Search for the cell housing the specified text and yield its [x, y] center coordinate. 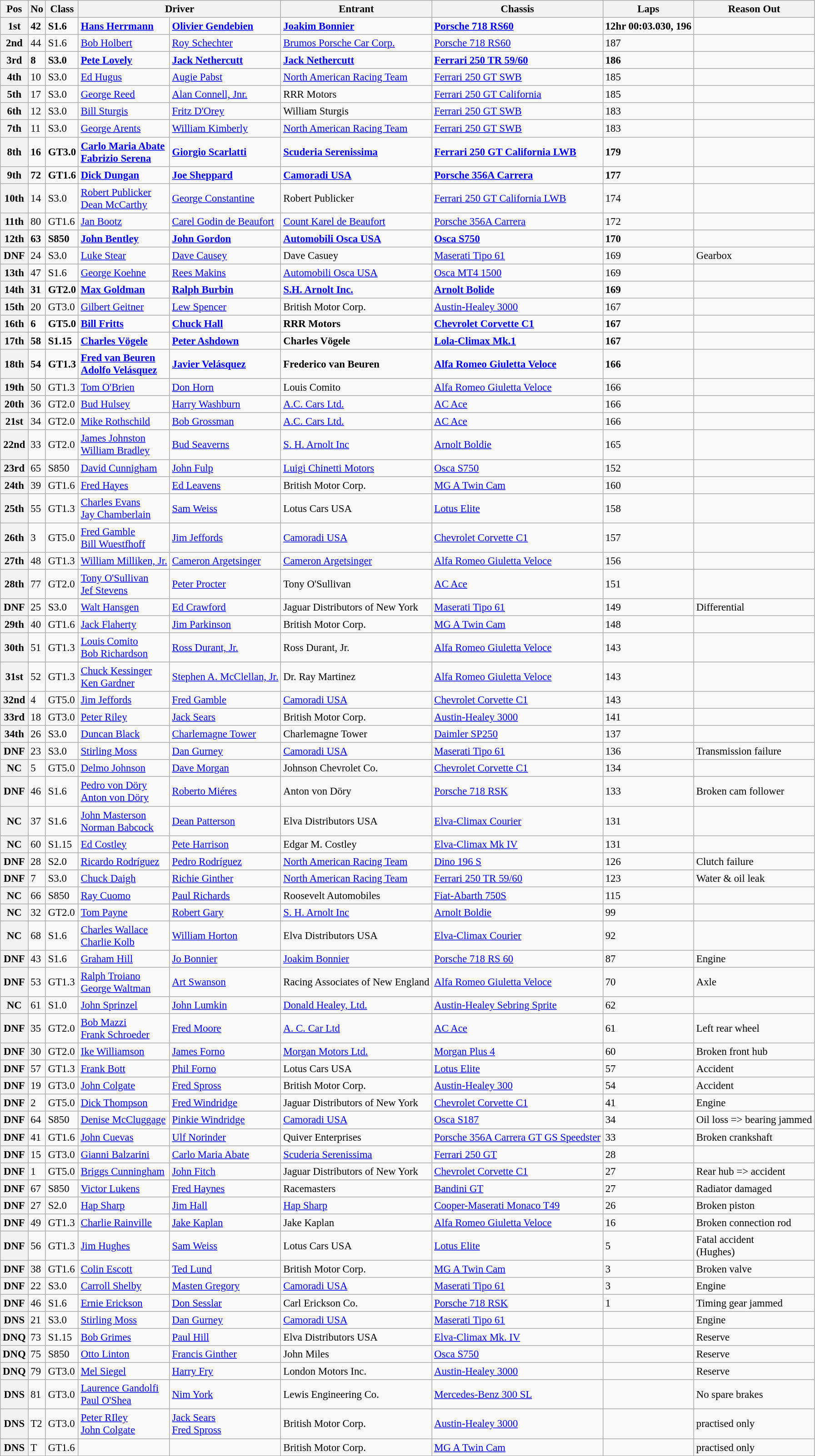
50 [37, 388]
19 [37, 1086]
Carel Godin de Beaufort [225, 221]
Robert Publicker Dean McCarthy [124, 198]
40 [37, 624]
Graham Hill [124, 959]
Peter Ashdown [225, 341]
3rd [15, 60]
Chuck Hall [225, 324]
Pete Harrison [225, 844]
Entrant [356, 9]
Broken valve [754, 1269]
Austin-Healey Sebring Sprite [517, 1005]
Fatal accident(Hughes) [754, 1246]
Broken front hub [754, 1052]
11 [37, 129]
Radiator damaged [754, 1188]
19th [15, 388]
James Forno [225, 1052]
Jo Bonnier [225, 959]
Morgan Motors Ltd. [356, 1052]
Porsche 356A Carrera GT GS Speedster [517, 1137]
Chassis [517, 9]
Johnson Chevrolet Co. [356, 768]
Bill Sturgis [124, 111]
William Horton [225, 936]
Roy Schechter [225, 43]
Broken piston [754, 1206]
6 [37, 324]
Paul Richards [225, 895]
14th [15, 290]
Luke Stear [124, 256]
Ferrari 250 GT California [517, 94]
123 [648, 878]
Masten Gregory [225, 1286]
Dick Thompson [124, 1103]
92 [648, 936]
20th [15, 404]
47 [37, 273]
2nd [15, 43]
Jim Hall [225, 1206]
Bud Seaverns [225, 445]
48 [37, 561]
Fred Hayes [124, 485]
Roberto Miéres [225, 791]
160 [648, 485]
141 [648, 717]
Bud Hulsey [124, 404]
Roosevelt Automobiles [356, 895]
Broken connection rod [754, 1222]
Elva-Climax Mk IV [517, 844]
17th [15, 341]
Don Horn [225, 388]
No [37, 9]
Carlo Maria Abate Fabrizio Serena [124, 152]
John Miles [356, 1354]
Ed Leavens [225, 485]
Ralph Troiano George Waltman [124, 982]
Tom Payne [124, 913]
21st [15, 422]
Bob Grossman [225, 422]
37 [37, 821]
55 [37, 508]
137 [648, 734]
Luigi Chinetti Motors [356, 468]
Ricardo Rodríguez [124, 861]
7 [37, 878]
170 [648, 239]
Driver [180, 9]
12 [37, 111]
Walt Hansgen [124, 607]
Lewis Engineering Co. [356, 1395]
26th [15, 538]
Fred Windridge [225, 1103]
49 [37, 1222]
S1.0 [62, 1005]
Frank Bott [124, 1069]
6th [15, 111]
25th [15, 508]
George Constantine [225, 198]
148 [648, 624]
Fiat-Abarth 750S [517, 895]
Javier Velásquez [225, 364]
Jim Hughes [124, 1246]
Fred Gamble [225, 700]
Ed Costley [124, 844]
William Kimberly [225, 129]
T2 [37, 1424]
52 [37, 677]
Phil Forno [225, 1069]
53 [37, 982]
151 [648, 584]
Carroll Shelby [124, 1286]
Paul Hill [225, 1337]
Ted Lund [225, 1269]
Dino 196 S [517, 861]
Ike Williamson [124, 1052]
Fred Spross [225, 1086]
Gianni Balzarini [124, 1154]
75 [37, 1354]
18 [37, 717]
Jack Sears [225, 717]
29th [15, 624]
Lew Spencer [225, 307]
Chuck Daigh [124, 878]
Fred Moore [225, 1029]
79 [37, 1372]
Fred van Beuren Adolfo Velásquez [124, 364]
Osca MT4 1500 [517, 273]
22nd [15, 445]
165 [648, 445]
51 [37, 648]
17 [37, 94]
63 [37, 239]
1st [15, 26]
62 [648, 1005]
Axle [754, 982]
London Motors Inc. [356, 1372]
S.H. Arnolt Inc. [356, 290]
Racing Associates of New England [356, 982]
115 [648, 895]
4 [37, 700]
Victor Lukens [124, 1188]
Olivier Gendebien [225, 26]
23rd [15, 468]
Lola-Climax Mk.1 [517, 341]
Otto Linton [124, 1354]
Daimler SP250 [517, 734]
Edgar M. Costley [356, 844]
31 [37, 290]
Briggs Cunningham [124, 1171]
4th [15, 77]
Oil loss => bearing jammed [754, 1120]
Bob Mazzi Frank Schroeder [124, 1029]
133 [648, 791]
Fred Gamble Bill Wuestfhoff [124, 538]
Ernie Erickson [124, 1303]
152 [648, 468]
Pedro Rodríguez [225, 861]
Dave Morgan [225, 768]
John Masterson Norman Babcock [124, 821]
Harry Washburn [225, 404]
John Cuevas [124, 1137]
Ulf Norinder [225, 1137]
44 [37, 43]
A. C. Car Ltd [356, 1029]
67 [37, 1188]
30 [37, 1052]
Bill Fritts [124, 324]
George Koehne [124, 273]
Clutch failure [754, 861]
Stephen A. McClellan, Jr. [225, 677]
Jack Flaherty [124, 624]
5th [15, 94]
99 [648, 913]
Art Swanson [225, 982]
7th [15, 129]
Anton von Döry [356, 791]
136 [648, 751]
Jan Bootz [124, 221]
Francis Ginther [225, 1354]
Laps [648, 9]
177 [648, 175]
27th [15, 561]
James Johnston William Bradley [124, 445]
35 [37, 1029]
Arnolt Bolide [517, 290]
Pete Lovely [124, 60]
Austin-Healey 300 [517, 1086]
10 [37, 77]
158 [648, 508]
Don Sesslar [225, 1303]
42 [37, 26]
73 [37, 1337]
Tony O'Sullivan [356, 584]
77 [37, 584]
Charles Wallace Charlie Kolb [124, 936]
14 [37, 198]
Hans Herrmann [124, 26]
187 [648, 43]
Ed Crawford [225, 607]
Broken crankshaft [754, 1137]
Cooper-Maserati Monaco T49 [517, 1206]
12hr 00:03.030, 196 [648, 26]
22 [37, 1286]
Osca S187 [517, 1120]
157 [648, 538]
Robert Publicker [356, 198]
13th [15, 273]
Bandini GT [517, 1188]
Morgan Plus 4 [517, 1052]
25 [37, 607]
87 [648, 959]
16th [15, 324]
Frederico van Beuren [356, 364]
174 [648, 198]
Fred Haynes [225, 1188]
Timing gear jammed [754, 1303]
39 [37, 485]
Ralph Burbin [225, 290]
T [37, 1447]
John Fulp [225, 468]
Colin Escott [124, 1269]
Delmo Johnson [124, 768]
Tony O'Sullivan Jef Stevens [124, 584]
John Lumkin [225, 1005]
Ed Hugus [124, 77]
Broken cam follower [754, 791]
34th [15, 734]
12th [15, 239]
18th [15, 364]
Brumos Porsche Car Corp. [356, 43]
21 [37, 1320]
William Sturgis [356, 111]
Gilbert Geitner [124, 307]
Bob Grimes [124, 1337]
31st [15, 677]
Dave Causey [225, 256]
179 [648, 152]
68 [37, 936]
11th [15, 221]
Gearbox [754, 256]
Giorgio Scarlatti [225, 152]
24 [37, 256]
Jim Parkinson [225, 624]
65 [37, 468]
Water & oil leak [754, 878]
Augie Pabst [225, 77]
Porsche 718 RS 60 [517, 959]
38 [37, 1269]
Bob Holbert [124, 43]
28th [15, 584]
Chuck Kessinger Ken Gardner [124, 677]
Mike Rothschild [124, 422]
Peter RIley John Colgate [124, 1424]
Dean Patterson [225, 821]
Dr. Ray Martinez [356, 677]
156 [648, 561]
Quiver Enterprises [356, 1137]
64 [37, 1120]
23 [37, 751]
George Arents [124, 129]
Ferrari 250 GT [517, 1154]
Fritz D'Orey [225, 111]
149 [648, 607]
Differential [754, 607]
24th [15, 485]
Carl Erickson Co. [356, 1303]
Pinkie Windridge [225, 1120]
John Sprinzel [124, 1005]
Nim York [225, 1395]
David Cunnigham [124, 468]
8 [37, 60]
Transmission failure [754, 751]
80 [37, 221]
No spare brakes [754, 1395]
Harry Fry [225, 1372]
Alan Connell, Jnr. [225, 94]
172 [648, 221]
Pedro von Döry Anton von Döry [124, 791]
George Reed [124, 94]
Tom O'Brien [124, 388]
Denise McCluggage [124, 1120]
134 [648, 768]
9th [15, 175]
Rees Makins [225, 273]
Laurence Gandolfi Paul O'Shea [124, 1395]
Robert Gary [225, 913]
43 [37, 959]
72 [37, 175]
30th [15, 648]
John Gordon [225, 239]
10th [15, 198]
Carlo Maria Abate [225, 1154]
John Colgate [124, 1086]
33rd [15, 717]
Mercedes-Benz 300 SL [517, 1395]
Charles Evans Jay Chamberlain [124, 508]
Louis Comito Bob Richardson [124, 648]
58 [37, 341]
2 [37, 1103]
8th [15, 152]
John Bentley [124, 239]
Jack Sears Fred Spross [225, 1424]
Max Goldman [124, 290]
66 [37, 895]
Racemasters [356, 1188]
81 [37, 1395]
32nd [15, 700]
56 [37, 1246]
Dick Dungan [124, 175]
20 [37, 307]
Mel Siegel [124, 1372]
John Fitch [225, 1171]
Richie Ginther [225, 878]
Peter Procter [225, 584]
Dave Casuey [356, 256]
186 [648, 60]
Count Karel de Beaufort [356, 221]
70 [648, 982]
Rear hub => accident [754, 1171]
Ray Cuomo [124, 895]
Elva-Climax Mk. IV [517, 1337]
Donald Healey, Ltd. [356, 1005]
15 [37, 1154]
Reason Out [754, 9]
15th [15, 307]
Charlie Rainville [124, 1222]
William Milliken, Jr. [124, 561]
Class [62, 9]
Duncan Black [124, 734]
Louis Comito [356, 388]
Peter Riley [124, 717]
Joe Sheppard [225, 175]
126 [648, 861]
Left rear wheel [754, 1029]
Pos [15, 9]
36 [37, 404]
32 [37, 913]
